From the cell containing the given text, extract its center point as [X, Y] coordinate. 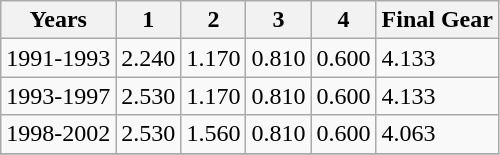
Years [58, 20]
2 [214, 20]
3 [278, 20]
Final Gear [437, 20]
1998-2002 [58, 134]
1991-1993 [58, 58]
4 [344, 20]
2.240 [148, 58]
1.560 [214, 134]
1 [148, 20]
1993-1997 [58, 96]
4.063 [437, 134]
